Locate the cell with the specified text and output its (X, Y) center coordinate. 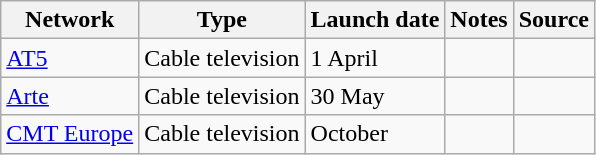
CMT Europe (70, 134)
1 April (375, 58)
Arte (70, 96)
Notes (479, 20)
October (375, 134)
Type (222, 20)
Source (554, 20)
Launch date (375, 20)
30 May (375, 96)
AT5 (70, 58)
Network (70, 20)
